Detect which cell encompasses the target text, then output its [X, Y] center coordinate. 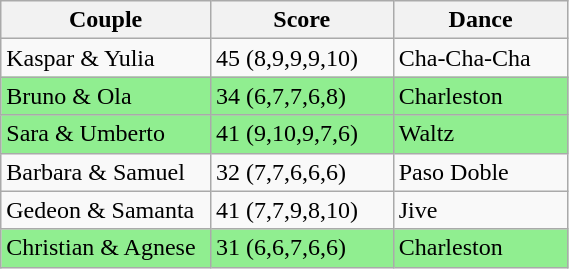
Christian & Agnese [106, 248]
Paso Doble [480, 172]
Couple [106, 20]
Gedeon & Samanta [106, 210]
32 (7,7,6,6,6) [302, 172]
Sara & Umberto [106, 134]
41 (7,7,9,8,10) [302, 210]
Jive [480, 210]
Kaspar & Yulia [106, 58]
Score [302, 20]
Bruno & Ola [106, 96]
31 (6,6,7,6,6) [302, 248]
34 (6,7,7,6,8) [302, 96]
41 (9,10,9,7,6) [302, 134]
Waltz [480, 134]
Cha-Cha-Cha [480, 58]
Dance [480, 20]
45 (8,9,9,9,10) [302, 58]
Barbara & Samuel [106, 172]
